Extract the [x, y] coordinate from the center of the cell holding the provided text.  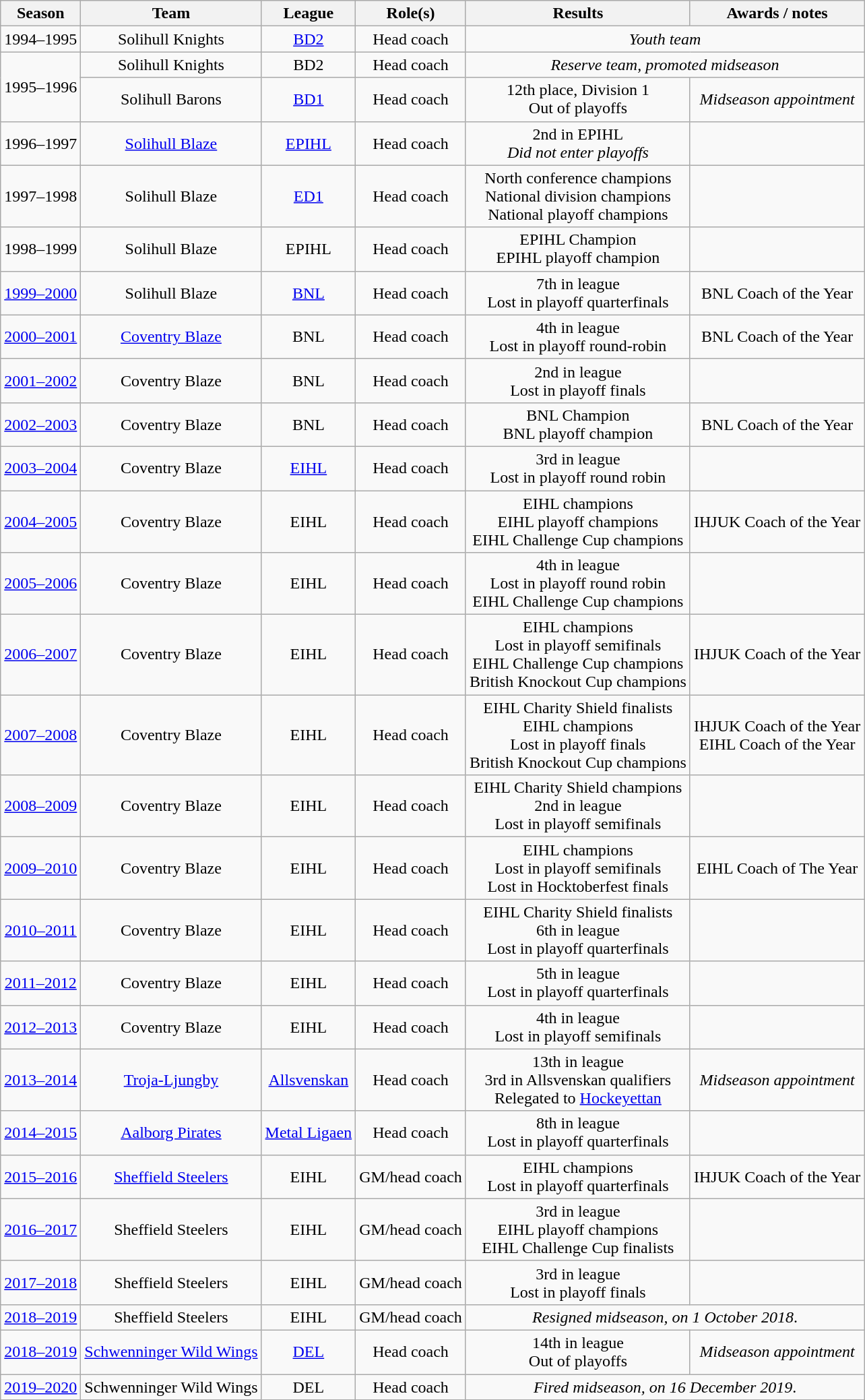
2002–2003 [40, 425]
Season [40, 13]
2006–2007 [40, 655]
1996–1997 [40, 143]
Team [171, 13]
2013–2014 [40, 1080]
3rd in leagueLost in playoff round robin [578, 468]
13th in league3rd in Allsvenskan qualifiersRelegated to Hockeyettan [578, 1080]
EIHL Charity Shield finalistsEIHL championsLost in playoff finalsBritish Knockout Cup champions [578, 735]
North conference championsNational division championsNational playoff champions [578, 196]
BNL ChampionBNL playoff champion [578, 425]
2015–2016 [40, 1177]
1994–1995 [40, 39]
Troja-Ljungby [171, 1080]
Solihull Barons [171, 100]
EIHL Coach of The Year [777, 868]
Role(s) [411, 13]
2017–2018 [40, 1282]
1999–2000 [40, 293]
EIHL Charity Shield finalists6th in leagueLost in playoff quarterfinals [578, 930]
BD1 [309, 100]
3rd in leagueEIHL playoff championsEIHL Challenge Cup finalists [578, 1229]
Resigned midseason, on 1 October 2018. [664, 1317]
EIHL championsEIHL playoff championsEIHL Challenge Cup champions [578, 522]
Aalborg Pirates [171, 1132]
1995–1996 [40, 86]
4th in leagueLost in playoff round-robin [578, 337]
2012–2013 [40, 1027]
Fired midseason, on 16 December 2019. [664, 1387]
EIHL Charity Shield champions2nd in leagueLost in playoff semifinals [578, 806]
4th in leagueLost in playoff round robinEIHL Challenge Cup champions [578, 584]
ED1 [309, 196]
Youth team [664, 39]
EIHL championsLost in playoff semifinalsLost in Hocktoberfest finals [578, 868]
Awards / notes [777, 13]
2009–2010 [40, 868]
IHJUK Coach of the YearEIHL Coach of the Year [777, 735]
2nd in EPIHLDid not enter playoffs [578, 143]
8th in leagueLost in playoff quarterfinals [578, 1132]
2000–2001 [40, 337]
EIHL championsLost in playoff quarterfinals [578, 1177]
Allsvenskan [309, 1080]
2010–2011 [40, 930]
7th in leagueLost in playoff quarterfinals [578, 293]
2008–2009 [40, 806]
EPIHL ChampionEPIHL playoff champion [578, 249]
Metal Ligaen [309, 1132]
2011–2012 [40, 983]
2003–2004 [40, 468]
1997–1998 [40, 196]
3rd in leagueLost in playoff finals [578, 1282]
2019–2020 [40, 1387]
EIHL championsLost in playoff semifinalsEIHL Challenge Cup championsBritish Knockout Cup champions [578, 655]
2005–2006 [40, 584]
Reserve team, promoted midseason [664, 65]
14th in leagueOut of playoffs [578, 1352]
2nd in leagueLost in playoff finals [578, 380]
2014–2015 [40, 1132]
12th place, Division 1Out of playoffs [578, 100]
2001–2002 [40, 380]
2004–2005 [40, 522]
1998–1999 [40, 249]
Results [578, 13]
5th in leagueLost in playoff quarterfinals [578, 983]
4th in leagueLost in playoff semifinals [578, 1027]
League [309, 13]
2016–2017 [40, 1229]
2007–2008 [40, 735]
